Find where the given text appears and provide that cell's center as [x, y] coordinate. 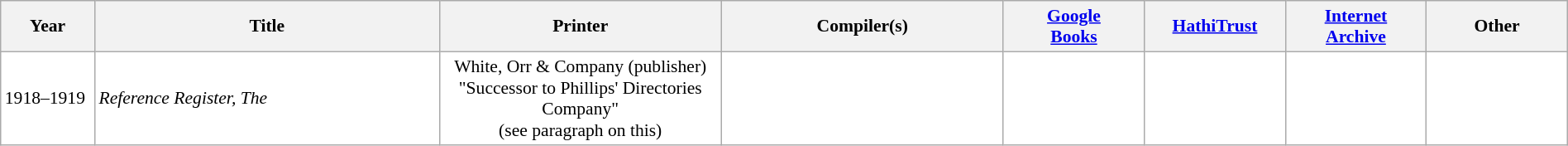
HathiTrust [1215, 27]
White, Orr & Company (publisher)"Successor to Phillips' Directories Company"(see paragraph on this) [581, 98]
Year [48, 27]
Reference Register, The [266, 98]
Other [1497, 27]
Title [266, 27]
1918–1919 [48, 98]
Compiler(s) [862, 27]
InternetArchive [1355, 27]
Printer [581, 27]
GoogleBooks [1073, 27]
